Scan for the cell matching the given text and deliver its [X, Y] coordinate at center. 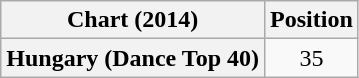
35 [312, 58]
Position [312, 20]
Chart (2014) [133, 20]
Hungary (Dance Top 40) [133, 58]
